For the text-containing cell, return its midpoint in (x, y) coordinate format. 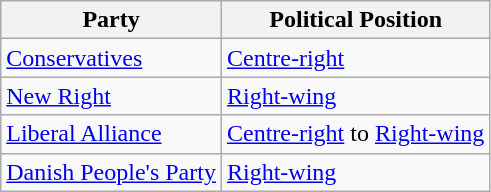
Conservatives (112, 58)
Danish People's Party (112, 172)
Liberal Alliance (112, 134)
Party (112, 20)
Centre-right (355, 58)
Political Position (355, 20)
New Right (112, 96)
Centre-right to Right-wing (355, 134)
